Pinpoint the cell where the given text exists, returning its [X, Y] midpoint coordinate. 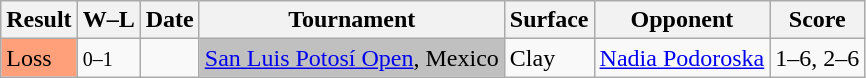
Tournament [352, 20]
Date [170, 20]
Clay [549, 58]
Result [39, 20]
Opponent [682, 20]
W–L [108, 20]
Surface [549, 20]
Nadia Podoroska [682, 58]
Loss [39, 58]
1–6, 2–6 [818, 58]
San Luis Potosí Open, Mexico [352, 58]
0–1 [108, 58]
Score [818, 20]
